From the cell containing the given text, extract its center point as (x, y) coordinate. 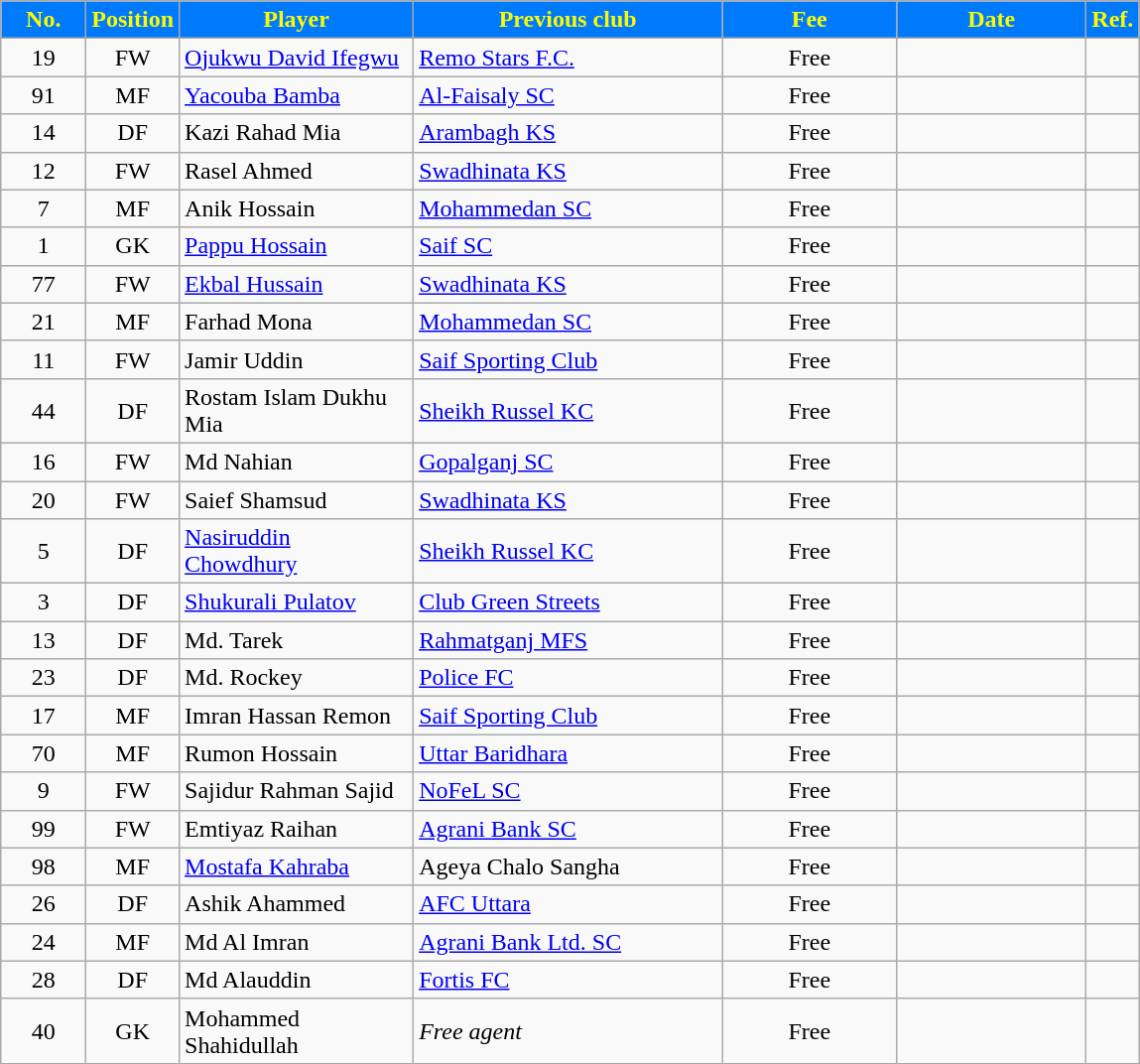
Saief Shamsud (297, 499)
Sajidur Rahman Sajid (297, 791)
Police FC (568, 678)
Rostam Islam Dukhu Mia (297, 411)
Md Al Imran (297, 942)
No. (44, 20)
70 (44, 753)
Gopalganj SC (568, 462)
Mohammed Shahidullah (297, 1030)
Ageya Chalo Sangha (568, 866)
17 (44, 716)
Saif SC (568, 246)
Emtiyaz Raihan (297, 829)
Anik Hossain (297, 208)
11 (44, 359)
3 (44, 602)
Al-Faisaly SC (568, 95)
44 (44, 411)
Md. Rockey (297, 678)
Rasel Ahmed (297, 171)
Uttar Baridhara (568, 753)
Date (992, 20)
99 (44, 829)
Player (297, 20)
9 (44, 791)
Ref. (1113, 20)
Ashik Ahammed (297, 904)
NoFeL SC (568, 791)
Free agent (568, 1030)
Md Alauddin (297, 980)
14 (44, 133)
91 (44, 95)
Nasiruddin Chowdhury (297, 552)
Jamir Uddin (297, 359)
Club Green Streets (568, 602)
Rumon Hossain (297, 753)
Md Nahian (297, 462)
Farhad Mona (297, 322)
Md. Tarek (297, 640)
Fee (810, 20)
5 (44, 552)
24 (44, 942)
77 (44, 284)
Pappu Hossain (297, 246)
Shukurali Pulatov (297, 602)
26 (44, 904)
Agrani Bank Ltd. SC (568, 942)
Rahmatganj MFS (568, 640)
13 (44, 640)
23 (44, 678)
7 (44, 208)
Ojukwu David Ifegwu (297, 58)
40 (44, 1030)
Remo Stars F.C. (568, 58)
1 (44, 246)
28 (44, 980)
Kazi Rahad Mia (297, 133)
AFC Uttara (568, 904)
19 (44, 58)
16 (44, 462)
Fortis FC (568, 980)
98 (44, 866)
21 (44, 322)
Ekbal Hussain (297, 284)
20 (44, 499)
Mostafa Kahraba (297, 866)
Previous club (568, 20)
Yacouba Bamba (297, 95)
Arambagh KS (568, 133)
Agrani Bank SC (568, 829)
12 (44, 171)
Position (133, 20)
Imran Hassan Remon (297, 716)
